Scan for the cell matching the given text and deliver its [x, y] coordinate at center. 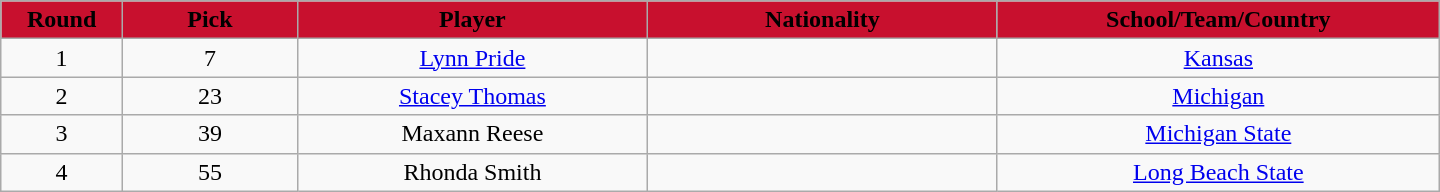
4 [62, 172]
Lynn Pride [472, 58]
39 [210, 134]
23 [210, 96]
Stacey Thomas [472, 96]
Rhonda Smith [472, 172]
Maxann Reese [472, 134]
Player [472, 20]
Long Beach State [1218, 172]
7 [210, 58]
55 [210, 172]
Round [62, 20]
Nationality [822, 20]
Kansas [1218, 58]
2 [62, 96]
Michigan [1218, 96]
Michigan State [1218, 134]
1 [62, 58]
Pick [210, 20]
3 [62, 134]
School/Team/Country [1218, 20]
